For the text-containing cell, return its midpoint in [x, y] coordinate format. 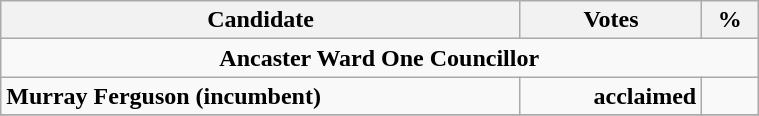
% [730, 20]
Candidate [261, 20]
Ancaster Ward One Councillor [380, 58]
acclaimed [610, 96]
Votes [610, 20]
Murray Ferguson (incumbent) [261, 96]
